Identify which cell holds the provided text, then report its [x, y] central coordinate. 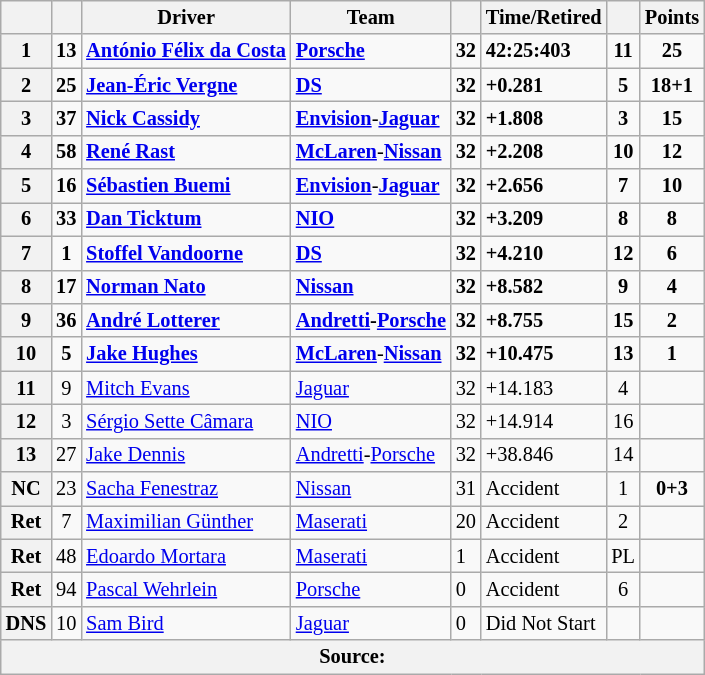
Stoffel Vandoorne [186, 253]
António Félix da Costa [186, 51]
Jean-Éric Vergne [186, 85]
Edoardo Mortara [186, 556]
Jake Hughes [186, 354]
PL [622, 556]
NC [26, 489]
36 [66, 320]
58 [66, 152]
André Lotterer [186, 320]
27 [66, 455]
42:25:403 [544, 51]
Sam Bird [186, 623]
18+1 [672, 85]
Time/Retired [544, 17]
Pascal Wehrlein [186, 589]
Driver [186, 17]
31 [466, 489]
17 [66, 287]
+4.210 [544, 253]
14 [622, 455]
+3.209 [544, 219]
DNS [26, 623]
+1.808 [544, 118]
Sérgio Sette Câmara [186, 421]
33 [66, 219]
+0.281 [544, 85]
48 [66, 556]
Source: [352, 657]
Mitch Evans [186, 388]
+10.475 [544, 354]
+8.755 [544, 320]
0+3 [672, 489]
Did Not Start [544, 623]
Dan Ticktum [186, 219]
Points [672, 17]
+2.208 [544, 152]
+2.656 [544, 186]
Maximilian Günther [186, 522]
+38.846 [544, 455]
94 [66, 589]
+14.914 [544, 421]
Sacha Fenestraz [186, 489]
Nick Cassidy [186, 118]
+8.582 [544, 287]
Jake Dennis [186, 455]
Team [371, 17]
20 [466, 522]
Sébastien Buemi [186, 186]
+14.183 [544, 388]
Norman Nato [186, 287]
René Rast [186, 152]
23 [66, 489]
37 [66, 118]
